Locate the cell with the specified text and output its [x, y] center coordinate. 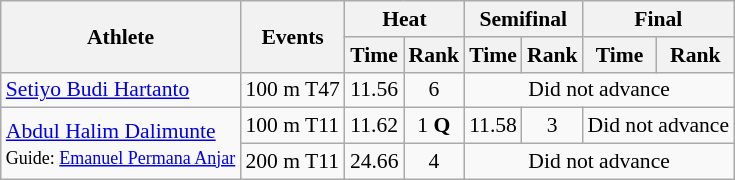
100 m T11 [292, 126]
11.56 [374, 90]
Semifinal [523, 19]
Events [292, 36]
Final [659, 19]
24.66 [374, 162]
100 m T47 [292, 90]
3 [552, 126]
Abdul Halim DalimunteGuide: Emanuel Permana Anjar [121, 144]
Athlete [121, 36]
1 Q [434, 126]
11.58 [493, 126]
200 m T11 [292, 162]
11.62 [374, 126]
Heat [404, 19]
6 [434, 90]
4 [434, 162]
Setiyo Budi Hartanto [121, 90]
